Determine the [x, y] coordinate at the center of the cell enclosing the given text.  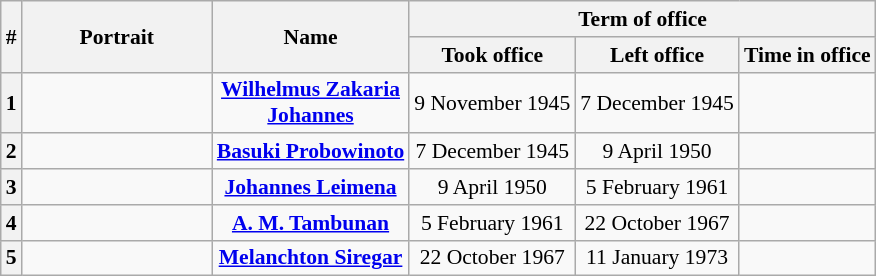
2 [12, 152]
Melanchton Siregar [310, 258]
11 January 1973 [657, 258]
Left office [657, 55]
5 [12, 258]
Johannes Leimena [310, 187]
# [12, 36]
A. M. Tambunan [310, 223]
Portrait [117, 36]
3 [12, 187]
Term of office [642, 19]
Basuki Probowinoto [310, 152]
Took office [492, 55]
Name [310, 36]
Wilhelmus ZakariaJohannes [310, 102]
1 [12, 102]
9 November 1945 [492, 102]
Time in office [808, 55]
4 [12, 223]
